Provide the [X, Y] coordinate of the cell's center where the given text is located.  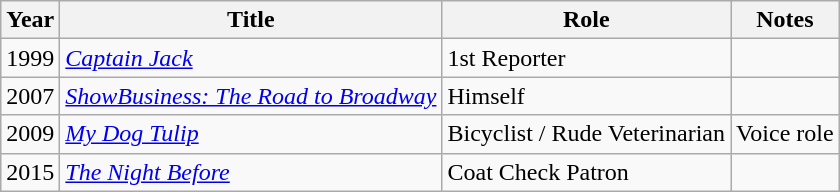
2015 [30, 172]
Coat Check Patron [586, 172]
2009 [30, 134]
Year [30, 20]
Bicyclist / Rude Veterinarian [586, 134]
1st Reporter [586, 58]
ShowBusiness: The Road to Broadway [251, 96]
2007 [30, 96]
Title [251, 20]
Himself [586, 96]
1999 [30, 58]
Notes [786, 20]
Voice role [786, 134]
My Dog Tulip [251, 134]
Role [586, 20]
Captain Jack [251, 58]
The Night Before [251, 172]
